Search for the cell housing the specified text and yield its [X, Y] center coordinate. 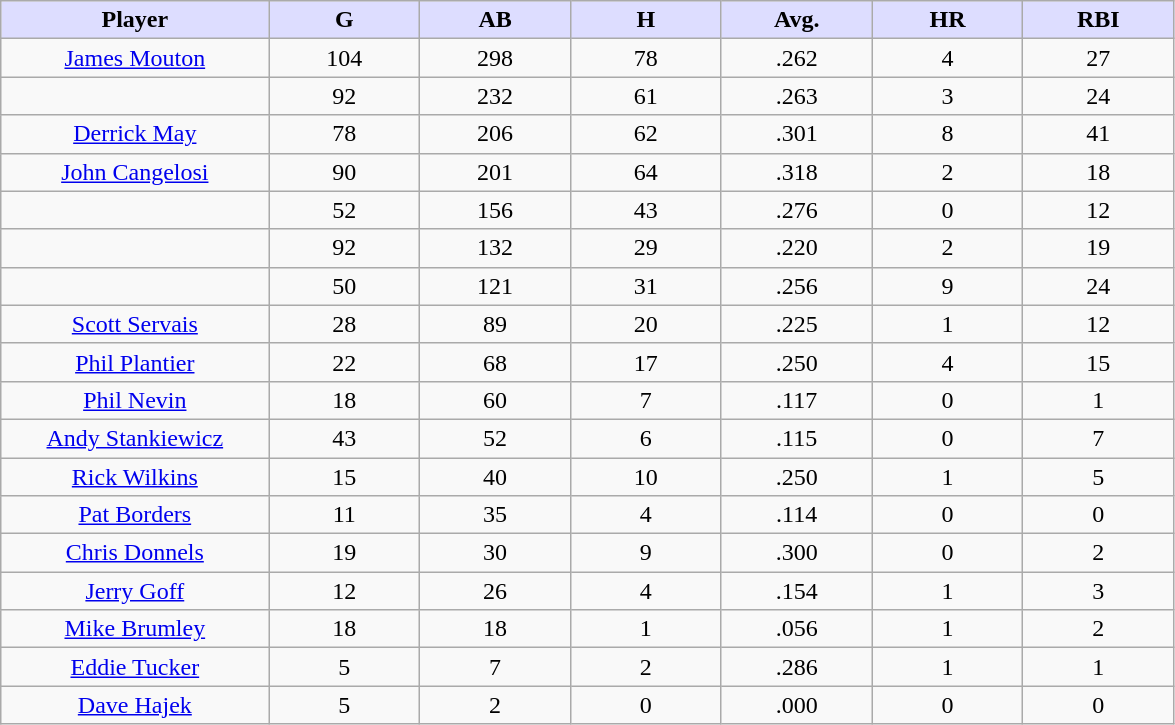
17 [646, 362]
232 [496, 96]
Pat Borders [135, 515]
G [344, 20]
26 [496, 591]
.225 [796, 324]
31 [646, 286]
.220 [796, 248]
11 [344, 515]
89 [496, 324]
64 [646, 172]
10 [646, 477]
206 [496, 134]
.256 [796, 286]
.318 [796, 172]
H [646, 20]
John Cangelosi [135, 172]
121 [496, 286]
298 [496, 58]
68 [496, 362]
61 [646, 96]
41 [1098, 134]
.263 [796, 96]
.117 [796, 400]
Derrick May [135, 134]
James Mouton [135, 58]
.056 [796, 629]
Phil Nevin [135, 400]
Avg. [796, 20]
28 [344, 324]
Player [135, 20]
Chris Donnels [135, 553]
50 [344, 286]
Jerry Goff [135, 591]
.262 [796, 58]
29 [646, 248]
.286 [796, 667]
Scott Servais [135, 324]
62 [646, 134]
Dave Hajek [135, 705]
Mike Brumley [135, 629]
Andy Stankiewicz [135, 438]
Eddie Tucker [135, 667]
.000 [796, 705]
.115 [796, 438]
30 [496, 553]
.301 [796, 134]
.276 [796, 210]
6 [646, 438]
RBI [1098, 20]
60 [496, 400]
35 [496, 515]
132 [496, 248]
104 [344, 58]
90 [344, 172]
40 [496, 477]
HR [948, 20]
8 [948, 134]
.154 [796, 591]
Rick Wilkins [135, 477]
156 [496, 210]
Phil Plantier [135, 362]
20 [646, 324]
.114 [796, 515]
AB [496, 20]
201 [496, 172]
22 [344, 362]
27 [1098, 58]
.300 [796, 553]
